Return [X, Y] of the center of cell containing provided text 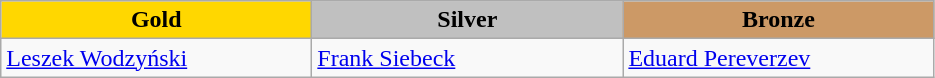
Gold [156, 20]
Frank Siebeck [468, 58]
Bronze [778, 20]
Leszek Wodzyński [156, 58]
Eduard Pereverzev [778, 58]
Silver [468, 20]
